Search for the cell housing the specified text and yield its [X, Y] center coordinate. 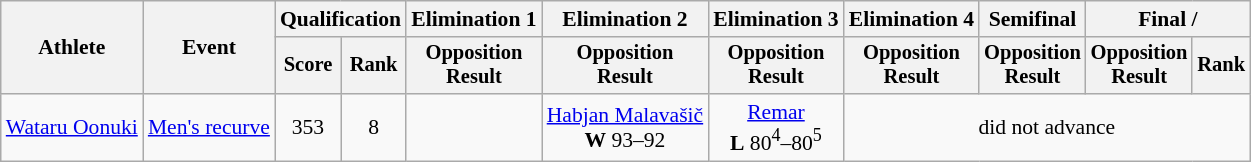
Elimination 3 [776, 19]
353 [308, 128]
Final / [1168, 19]
Semifinal [1032, 19]
Qualification [340, 19]
Elimination 1 [474, 19]
did not advance [1047, 128]
8 [374, 128]
Wataru Oonuki [72, 128]
RemarL 804–805 [776, 128]
Event [209, 48]
Score [308, 66]
Elimination 2 [626, 19]
Athlete [72, 48]
Elimination 4 [912, 19]
Men's recurve [209, 128]
Habjan MalavašičW 93–92 [626, 128]
